Identify which cell holds the provided text, then report its [X, Y] central coordinate. 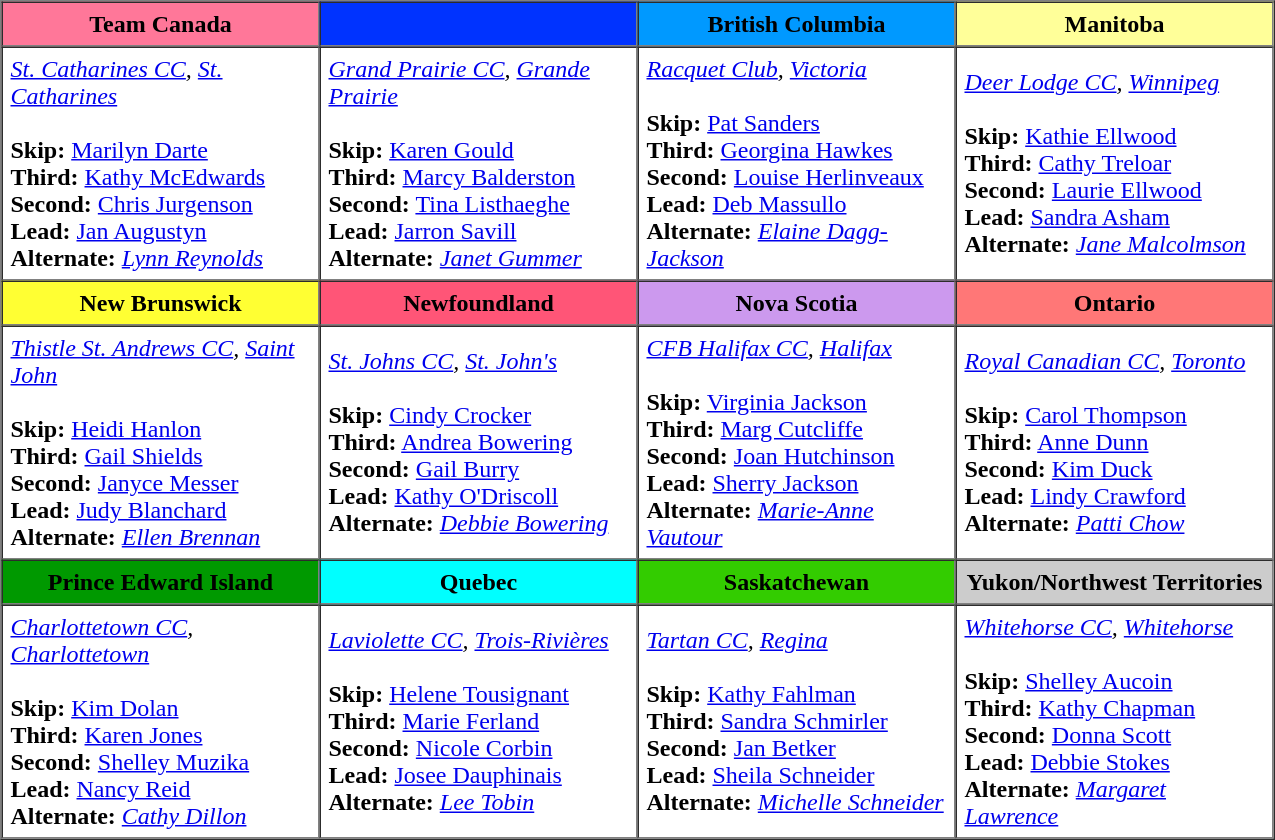
Grand Prairie CC, Grande Prairie Skip: Karen Gould Third: Marcy Balderston Second: Tina Listhaeghe Lead: Jarron Savill Alternate: Janet Gummer [479, 163]
Yukon/Northwest Territories [1115, 582]
St. Catharines CC, St. Catharines Skip: Marilyn Darte Third: Kathy McEdwards Second: Chris Jurgenson Lead: Jan Augustyn Alternate: Lynn Reynolds [161, 163]
Team Canada [161, 24]
Charlottetown CC, Charlottetown Skip: Kim Dolan Third: Karen Jones Second: Shelley Muzika Lead: Nancy Reid Alternate: Cathy Dillon [161, 721]
Newfoundland [479, 302]
Saskatchewan [797, 582]
Ontario [1115, 302]
New Brunswick [161, 302]
St. Johns CC, St. John's Skip: Cindy Crocker Third: Andrea Bowering Second: Gail Burry Lead: Kathy O'Driscoll Alternate: Debbie Bowering [479, 443]
Manitoba [1115, 24]
CFB Halifax CC, Halifax Skip: Virginia Jackson Third: Marg Cutcliffe Second: Joan Hutchinson Lead: Sherry Jackson Alternate: Marie-Anne Vautour [797, 443]
Tartan CC, Regina Skip: Kathy Fahlman Third: Sandra Schmirler Second: Jan Betker Lead: Sheila Schneider Alternate: Michelle Schneider [797, 721]
Prince Edward Island [161, 582]
Nova Scotia [797, 302]
Racquet Club, Victoria Skip: Pat Sanders Third: Georgina Hawkes Second: Louise Herlinveaux Lead: Deb Massullo Alternate: Elaine Dagg-Jackson [797, 163]
British Columbia [797, 24]
Deer Lodge CC, Winnipeg Skip: Kathie Ellwood Third: Cathy Treloar Second: Laurie Ellwood Lead: Sandra Asham Alternate: Jane Malcolmson [1115, 163]
Royal Canadian CC, Toronto Skip: Carol Thompson Third: Anne Dunn Second: Kim Duck Lead: Lindy Crawford Alternate: Patti Chow [1115, 443]
Whitehorse CC, Whitehorse Skip: Shelley Aucoin Third: Kathy Chapman Second: Donna Scott Lead: Debbie Stokes Alternate: Margaret Lawrence [1115, 721]
Quebec [479, 582]
Laviolette CC, Trois-Rivières Skip: Helene Tousignant Third: Marie Ferland Second: Nicole Corbin Lead: Josee Dauphinais Alternate: Lee Tobin [479, 721]
Thistle St. Andrews CC, Saint John Skip: Heidi Hanlon Third: Gail Shields Second: Janyce Messer Lead: Judy Blanchard Alternate: Ellen Brennan [161, 443]
